Search for the cell housing the specified text and yield its (x, y) center coordinate. 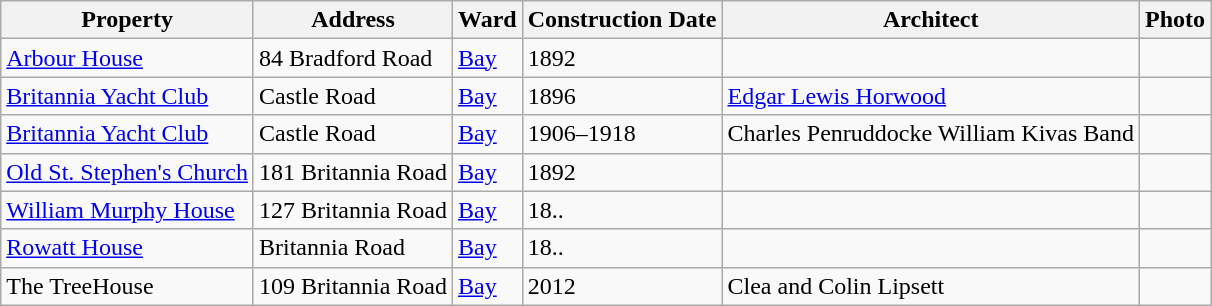
Old St. Stephen's Church (128, 172)
Photo (1176, 20)
Address (352, 20)
Charles Penruddocke William Kivas Band (931, 134)
1896 (622, 96)
84 Bradford Road (352, 58)
Construction Date (622, 20)
Clea and Colin Lipsett (931, 286)
1906–1918 (622, 134)
181 Britannia Road (352, 172)
Arbour House (128, 58)
Ward (488, 20)
Rowatt House (128, 248)
Edgar Lewis Horwood (931, 96)
109 Britannia Road (352, 286)
William Murphy House (128, 210)
2012 (622, 286)
Britannia Road (352, 248)
Architect (931, 20)
Property (128, 20)
The TreeHouse (128, 286)
127 Britannia Road (352, 210)
